Find where the given text appears and provide that cell's center as [X, Y] coordinate. 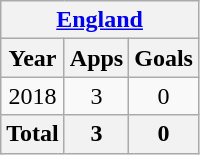
Total [33, 134]
England [100, 20]
Year [33, 58]
Goals [164, 58]
2018 [33, 96]
Apps [96, 58]
